Extract the (X, Y) coordinate from the center of the cell holding the provided text.  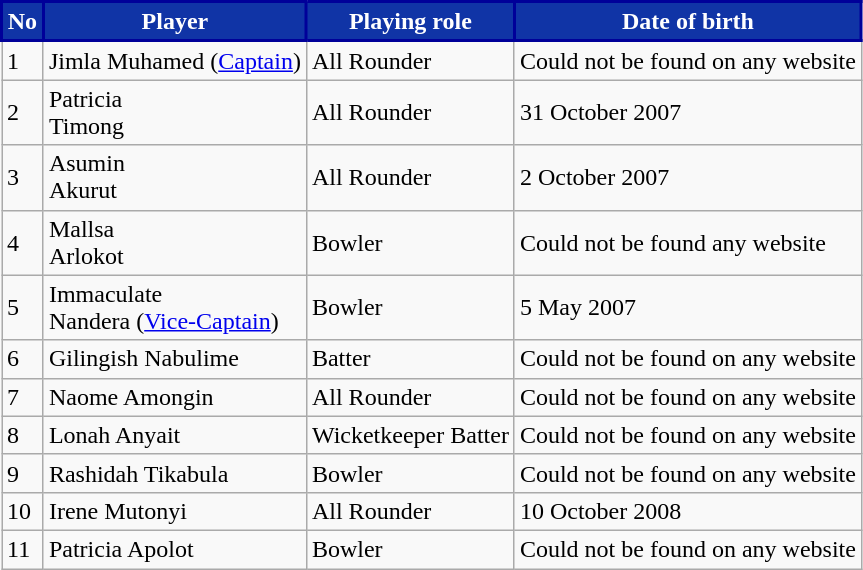
AsuminAkurut (174, 178)
Playing role (410, 22)
9 (23, 473)
1 (23, 60)
PatriciaTimong (174, 112)
ImmaculateNandera (Vice-Captain) (174, 308)
3 (23, 178)
8 (23, 435)
5 (23, 308)
2 October 2007 (688, 178)
10 (23, 511)
Player (174, 22)
Rashidah Tikabula (174, 473)
2 (23, 112)
10 October 2008 (688, 511)
No (23, 22)
7 (23, 397)
MallsaArlokot (174, 242)
Wicketkeeper Batter (410, 435)
11 (23, 549)
6 (23, 359)
4 (23, 242)
Patricia Apolot (174, 549)
Jimla Muhamed (Captain) (174, 60)
5 May 2007 (688, 308)
Irene Mutonyi (174, 511)
Could not be found any website (688, 242)
Date of birth (688, 22)
31 October 2007 (688, 112)
Gilingish Nabulime (174, 359)
Naome Amongin (174, 397)
Batter (410, 359)
Lonah Anyait (174, 435)
